Return the [X, Y] coordinate for the center point of the cell that contains the specified text.  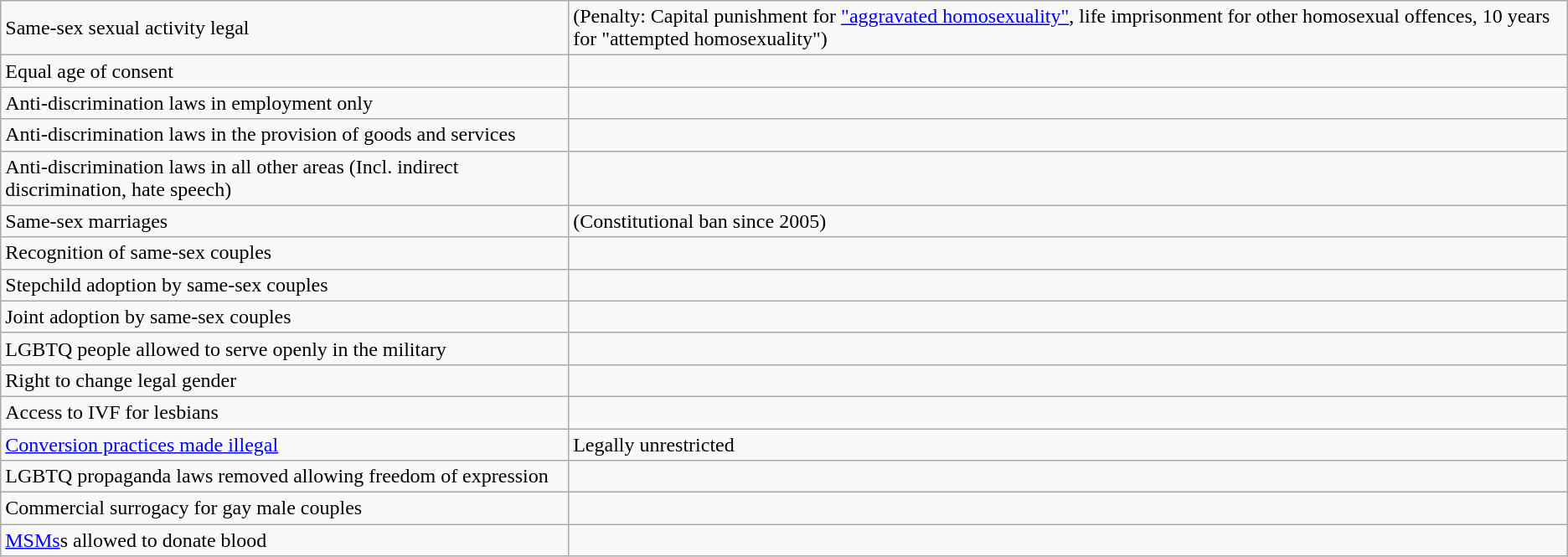
Access to IVF for lesbians [285, 412]
Equal age of consent [285, 71]
Anti-discrimination laws in employment only [285, 103]
Conversion practices made illegal [285, 445]
Anti-discrimination laws in the provision of goods and services [285, 135]
Legally unrestricted [1069, 445]
LGBTQ propaganda laws removed allowing freedom of expression [285, 477]
Same-sex marriages [285, 221]
Recognition of same-sex couples [285, 253]
(Constitutional ban since 2005) [1069, 221]
Stepchild adoption by same-sex couples [285, 285]
Commercial surrogacy for gay male couples [285, 508]
MSMss allowed to donate blood [285, 540]
Anti-discrimination laws in all other areas (Incl. indirect discrimination, hate speech) [285, 178]
Same-sex sexual activity legal [285, 28]
Right to change legal gender [285, 380]
(Penalty: Capital punishment for "aggravated homosexuality", life imprisonment for other homosexual offences, 10 years for "attempted homosexuality") [1069, 28]
Joint adoption by same-sex couples [285, 317]
LGBTQ people allowed to serve openly in the military [285, 348]
